Pinpoint the cell where the given text exists, returning its (X, Y) midpoint coordinate. 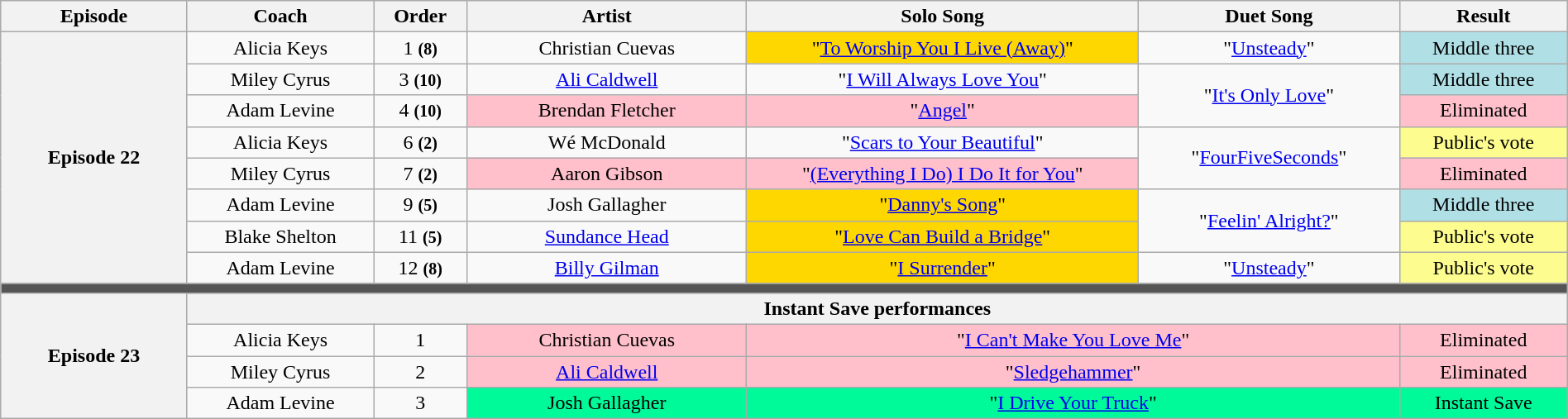
"Scars to Your Beautiful" (943, 142)
Duet Song (1269, 17)
Episode 22 (94, 158)
4 (10) (420, 111)
"Sledgehammer" (1073, 371)
Result (1484, 17)
3 (420, 403)
"Danny's Song" (943, 205)
11 (5) (420, 236)
"I Will Always Love You" (943, 79)
Coach (280, 17)
"I Surrender" (943, 268)
3 (10) (420, 79)
Episode (94, 17)
Blake Shelton (280, 236)
1 (420, 340)
Brendan Fletcher (607, 111)
Instant Save performances (877, 308)
Instant Save (1484, 403)
"(Everything I Do) I Do It for You" (943, 174)
"I Can't Make You Love Me" (1073, 340)
12 (8) (420, 268)
"I Drive Your Truck" (1073, 403)
Episode 23 (94, 355)
"To Worship You I Live (Away)" (943, 48)
Artist (607, 17)
"It's Only Love" (1269, 95)
Aaron Gibson (607, 174)
2 (420, 371)
6 (2) (420, 142)
"Angel" (943, 111)
Sundance Head (607, 236)
"FourFiveSeconds" (1269, 158)
"Love Can Build a Bridge" (943, 236)
9 (5) (420, 205)
"Feelin' Alright?" (1269, 221)
Wé McDonald (607, 142)
7 (2) (420, 174)
Solo Song (943, 17)
1 (8) (420, 48)
Order (420, 17)
Billy Gilman (607, 268)
